For the text-containing cell, return its midpoint in (x, y) coordinate format. 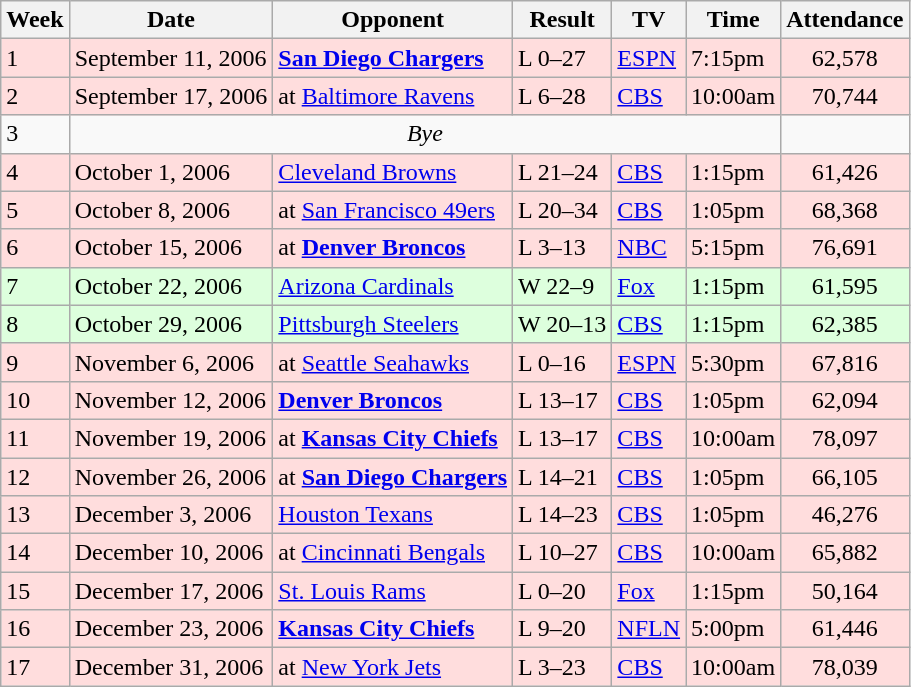
October 1, 2006 (171, 172)
Cleveland Browns (393, 172)
62,094 (845, 400)
L 0–27 (562, 58)
Denver Broncos (393, 400)
at San Diego Chargers (393, 477)
W 22–9 (562, 286)
9 (35, 362)
L 6–28 (562, 96)
16 (35, 629)
November 12, 2006 (171, 400)
62,385 (845, 324)
November 26, 2006 (171, 477)
December 23, 2006 (171, 629)
3 (35, 134)
7 (35, 286)
San Diego Chargers (393, 58)
Kansas City Chiefs (393, 629)
17 (35, 667)
L 0–16 (562, 362)
December 3, 2006 (171, 515)
at Cincinnati Bengals (393, 553)
at Seattle Seahawks (393, 362)
November 19, 2006 (171, 438)
76,691 (845, 248)
15 (35, 591)
September 11, 2006 (171, 58)
65,882 (845, 553)
L 21–24 (562, 172)
1 (35, 58)
October 8, 2006 (171, 210)
78,097 (845, 438)
W 20–13 (562, 324)
St. Louis Rams (393, 591)
5:00pm (734, 629)
5:15pm (734, 248)
50,164 (845, 591)
2 (35, 96)
Arizona Cardinals (393, 286)
70,744 (845, 96)
at Kansas City Chiefs (393, 438)
NBC (649, 248)
14 (35, 553)
61,446 (845, 629)
Houston Texans (393, 515)
October 29, 2006 (171, 324)
66,105 (845, 477)
78,039 (845, 667)
December 10, 2006 (171, 553)
10 (35, 400)
5 (35, 210)
Time (734, 20)
62,578 (845, 58)
8 (35, 324)
Date (171, 20)
46,276 (845, 515)
67,816 (845, 362)
at San Francisco 49ers (393, 210)
Pittsburgh Steelers (393, 324)
5:30pm (734, 362)
61,426 (845, 172)
L 3–13 (562, 248)
at Baltimore Ravens (393, 96)
at New York Jets (393, 667)
TV (649, 20)
December 31, 2006 (171, 667)
12 (35, 477)
13 (35, 515)
L 14–23 (562, 515)
Result (562, 20)
Attendance (845, 20)
December 17, 2006 (171, 591)
November 6, 2006 (171, 362)
L 10–27 (562, 553)
October 15, 2006 (171, 248)
L 20–34 (562, 210)
Opponent (393, 20)
October 22, 2006 (171, 286)
L 3–23 (562, 667)
September 17, 2006 (171, 96)
L 14–21 (562, 477)
68,368 (845, 210)
L 9–20 (562, 629)
NFLN (649, 629)
Week (35, 20)
4 (35, 172)
at Denver Broncos (393, 248)
L 0–20 (562, 591)
7:15pm (734, 58)
61,595 (845, 286)
6 (35, 248)
11 (35, 438)
Bye (424, 134)
